Locate the cell with the specified text and output its [x, y] center coordinate. 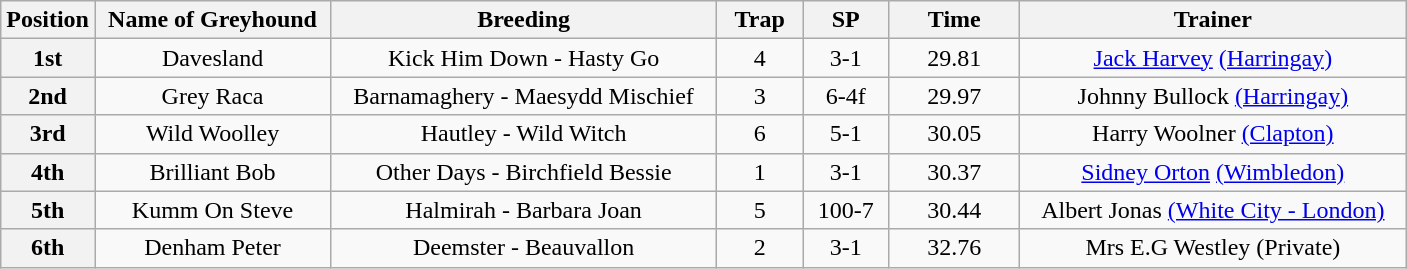
Albert Jonas (White City - London) [1213, 210]
Trap [760, 20]
Trainer [1213, 20]
30.05 [954, 134]
5-1 [846, 134]
Position [48, 20]
Kumm On Steve [212, 210]
30.44 [954, 210]
2nd [48, 96]
Halmirah - Barbara Joan [524, 210]
5 [760, 210]
32.76 [954, 248]
SP [846, 20]
30.37 [954, 172]
Hautley - Wild Witch [524, 134]
Grey Raca [212, 96]
4 [760, 58]
Mrs E.G Westley (Private) [1213, 248]
Kick Him Down - Hasty Go [524, 58]
29.97 [954, 96]
1st [48, 58]
6 [760, 134]
Jack Harvey (Harringay) [1213, 58]
Brilliant Bob [212, 172]
Wild Woolley [212, 134]
Davesland [212, 58]
100-7 [846, 210]
Breeding [524, 20]
Deemster - Beauvallon [524, 248]
6th [48, 248]
6-4f [846, 96]
Time [954, 20]
3 [760, 96]
3rd [48, 134]
4th [48, 172]
Name of Greyhound [212, 20]
29.81 [954, 58]
1 [760, 172]
Sidney Orton (Wimbledon) [1213, 172]
Harry Woolner (Clapton) [1213, 134]
Johnny Bullock (Harringay) [1213, 96]
5th [48, 210]
Other Days - Birchfield Bessie [524, 172]
Denham Peter [212, 248]
2 [760, 248]
Barnamaghery - Maesydd Mischief [524, 96]
